Provide the [X, Y] coordinate of the cell's center where the given text is located.  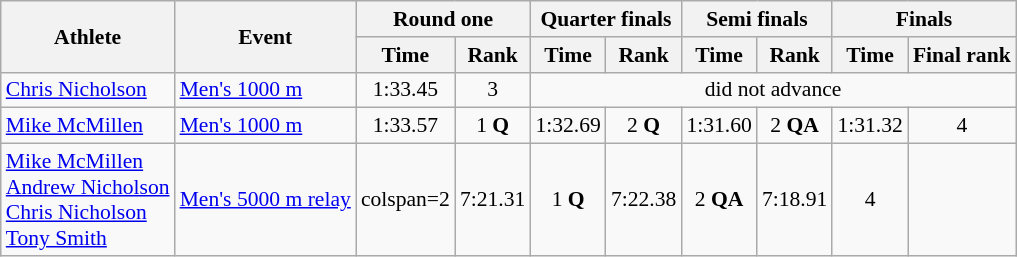
Finals [924, 19]
1:31.32 [870, 126]
1:33.45 [406, 90]
Final rank [962, 55]
Quarter finals [606, 19]
did not advance [772, 90]
Semi finals [756, 19]
Mike McMillenAndrew NicholsonChris NicholsonTony Smith [88, 200]
Round one [444, 19]
1:32.69 [568, 126]
Mike McMillen [88, 126]
Chris Nicholson [88, 90]
Event [266, 36]
1:31.60 [718, 126]
2 Q [644, 126]
3 [492, 90]
7:22.38 [644, 200]
7:18.91 [794, 200]
Athlete [88, 36]
7:21.31 [492, 200]
colspan=2 [406, 200]
Men's 5000 m relay [266, 200]
1:33.57 [406, 126]
